Scan for the cell matching the given text and deliver its (X, Y) coordinate at center. 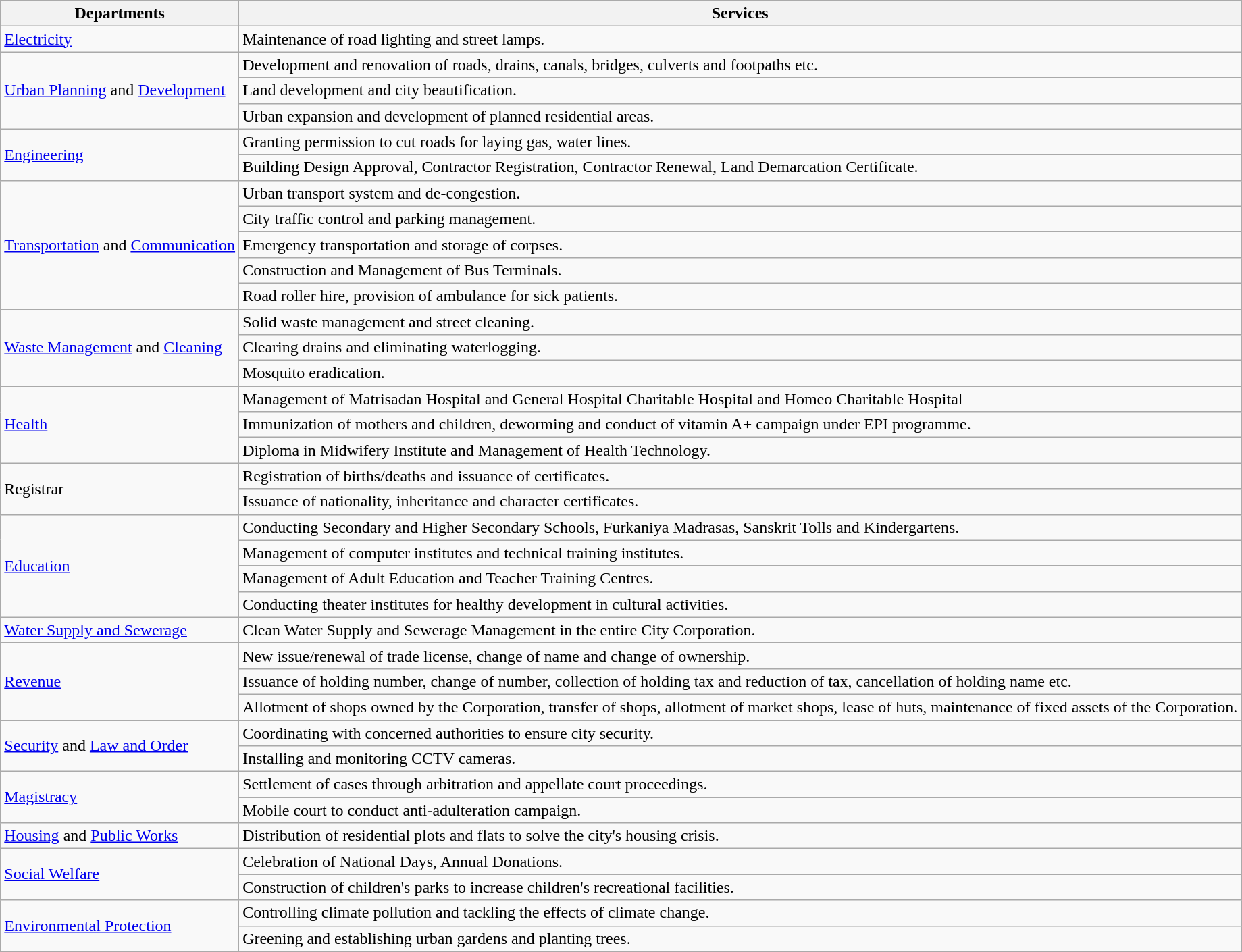
Services (740, 14)
Environmental Protection (120, 926)
Departments (120, 14)
Land development and city beautification. (740, 90)
Engineering (120, 155)
Construction and Management of Bus Terminals. (740, 270)
Granting permission to cut roads for laying gas, water lines. (740, 142)
Construction of children's parks to increase children's recreational facilities. (740, 887)
Urban transport system and de-congestion. (740, 193)
Urban expansion and development of planned residential areas. (740, 116)
Urban Planning and Development (120, 90)
Security and Law and Order (120, 745)
Road roller hire, provision of ambulance for sick patients. (740, 296)
Management of computer institutes and technical training institutes. (740, 553)
Issuance of nationality, inheritance and character certificates. (740, 502)
Controlling climate pollution and tackling the effects of climate change. (740, 913)
Social Welfare (120, 874)
Registration of births/deaths and issuance of certificates. (740, 476)
Registrar (120, 489)
Revenue (120, 681)
Greening and establishing urban gardens and planting trees. (740, 938)
Immunization of mothers and children, deworming and conduct of vitamin A+ campaign under EPI programme. (740, 425)
New issue/renewal of trade license, change of name and change of ownership. (740, 656)
Conducting Secondary and Higher Secondary Schools, Furkaniya Madrasas, Sanskrit Tolls and Kindergartens. (740, 527)
Waste Management and Cleaning (120, 348)
Celebration of National Days, Annual Donations. (740, 862)
Settlement of cases through arbitration and appellate court proceedings. (740, 785)
Mosquito eradication. (740, 373)
Issuance of holding number, change of number, collection of holding tax and reduction of tax, cancellation of holding name etc. (740, 681)
Management of Matrisadan Hospital and General Hospital Charitable Hospital and Homeo Charitable Hospital (740, 399)
Water Supply and Sewerage (120, 630)
Magistracy (120, 797)
Emergency transportation and storage of corpses. (740, 244)
Maintenance of road lighting and street lamps. (740, 39)
Clean Water Supply and Sewerage Management in the entire City Corporation. (740, 630)
Housing and Public Works (120, 836)
Transportation and Communication (120, 244)
Installing and monitoring CCTV cameras. (740, 759)
Electricity (120, 39)
Clearing drains and eliminating waterlogging. (740, 348)
Education (120, 566)
Building Design Approval, Contractor Registration, Contractor Renewal, Land Demarcation Certificate. (740, 167)
Development and renovation of roads, drains, canals, bridges, culverts and footpaths etc. (740, 65)
Solid waste management and street cleaning. (740, 322)
Distribution of residential plots and flats to solve the city's housing crisis. (740, 836)
City traffic control and parking management. (740, 219)
Diploma in Midwifery Institute and Management of Health Technology. (740, 450)
Coordinating with concerned authorities to ensure city security. (740, 733)
Management of Adult Education and Teacher Training Centres. (740, 579)
Conducting theater institutes for healthy development in cultural activities. (740, 604)
Mobile court to conduct anti-adulteration campaign. (740, 810)
Health (120, 425)
